Pinpoint the cell where the given text exists, returning its (x, y) midpoint coordinate. 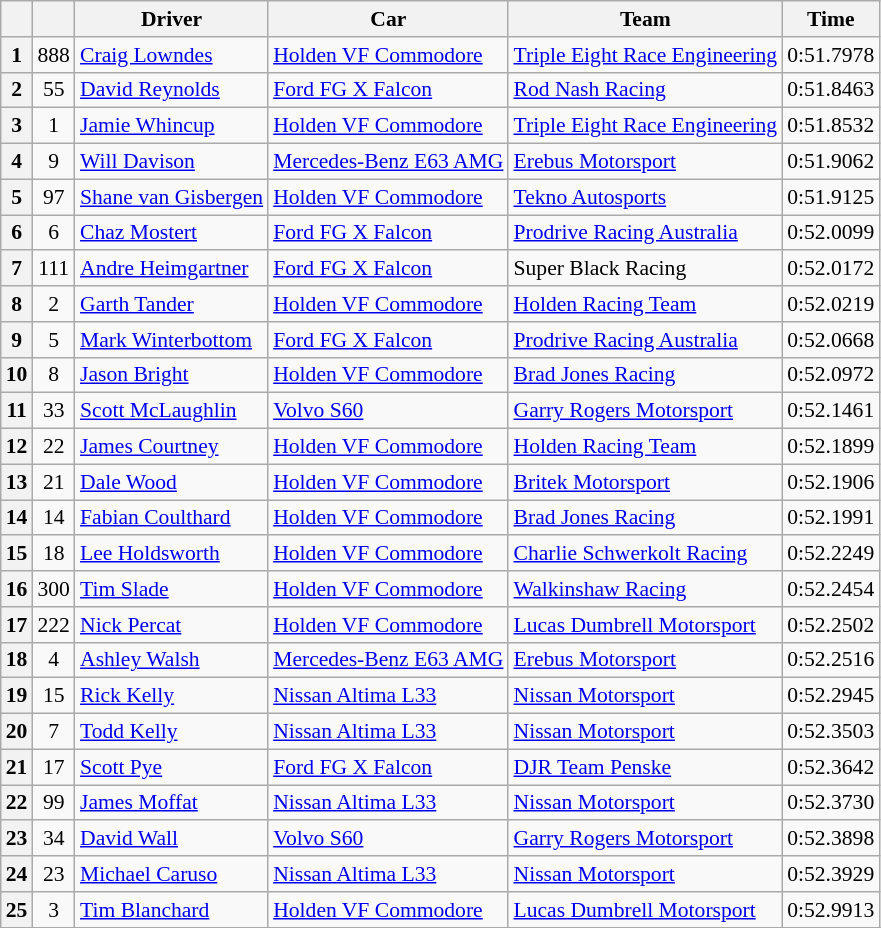
0:51.9125 (830, 197)
0:52.0099 (830, 233)
Garth Tander (172, 304)
0:52.3503 (830, 732)
99 (54, 803)
0:52.2502 (830, 625)
James Courtney (172, 447)
55 (54, 90)
Charlie Schwerkolt Racing (645, 554)
13 (17, 482)
0:52.1991 (830, 518)
0:52.0972 (830, 375)
11 (17, 411)
Shane van Gisbergen (172, 197)
300 (54, 589)
0:52.1906 (830, 482)
0:52.2454 (830, 589)
34 (54, 839)
0:51.8463 (830, 90)
888 (54, 55)
Todd Kelly (172, 732)
0:51.9062 (830, 162)
0:52.2945 (830, 696)
0:52.0219 (830, 304)
0:52.2249 (830, 554)
Jason Bright (172, 375)
111 (54, 269)
0:51.7978 (830, 55)
0:51.8532 (830, 126)
Nick Percat (172, 625)
19 (17, 696)
0:52.1899 (830, 447)
Super Black Racing (645, 269)
Dale Wood (172, 482)
Tim Blanchard (172, 910)
Driver (172, 19)
Craig Lowndes (172, 55)
33 (54, 411)
0:52.3730 (830, 803)
0:52.3898 (830, 839)
Lee Holdsworth (172, 554)
16 (17, 589)
James Moffat (172, 803)
12 (17, 447)
0:52.1461 (830, 411)
97 (54, 197)
20 (17, 732)
David Reynolds (172, 90)
Rick Kelly (172, 696)
0:52.0172 (830, 269)
Tim Slade (172, 589)
24 (17, 874)
0:52.3929 (830, 874)
Walkinshaw Racing (645, 589)
Rod Nash Racing (645, 90)
0:52.3642 (830, 767)
Time (830, 19)
Tekno Autosports (645, 197)
0:52.9913 (830, 910)
222 (54, 625)
Scott Pye (172, 767)
Scott McLaughlin (172, 411)
Ashley Walsh (172, 660)
David Wall (172, 839)
Team (645, 19)
0:52.0668 (830, 340)
0:52.2516 (830, 660)
Jamie Whincup (172, 126)
Michael Caruso (172, 874)
Fabian Coulthard (172, 518)
Will Davison (172, 162)
DJR Team Penske (645, 767)
Car (388, 19)
Chaz Mostert (172, 233)
Andre Heimgartner (172, 269)
Britek Motorsport (645, 482)
10 (17, 375)
Mark Winterbottom (172, 340)
25 (17, 910)
